Extract the (x, y) coordinate from the center of the cell holding the provided text.  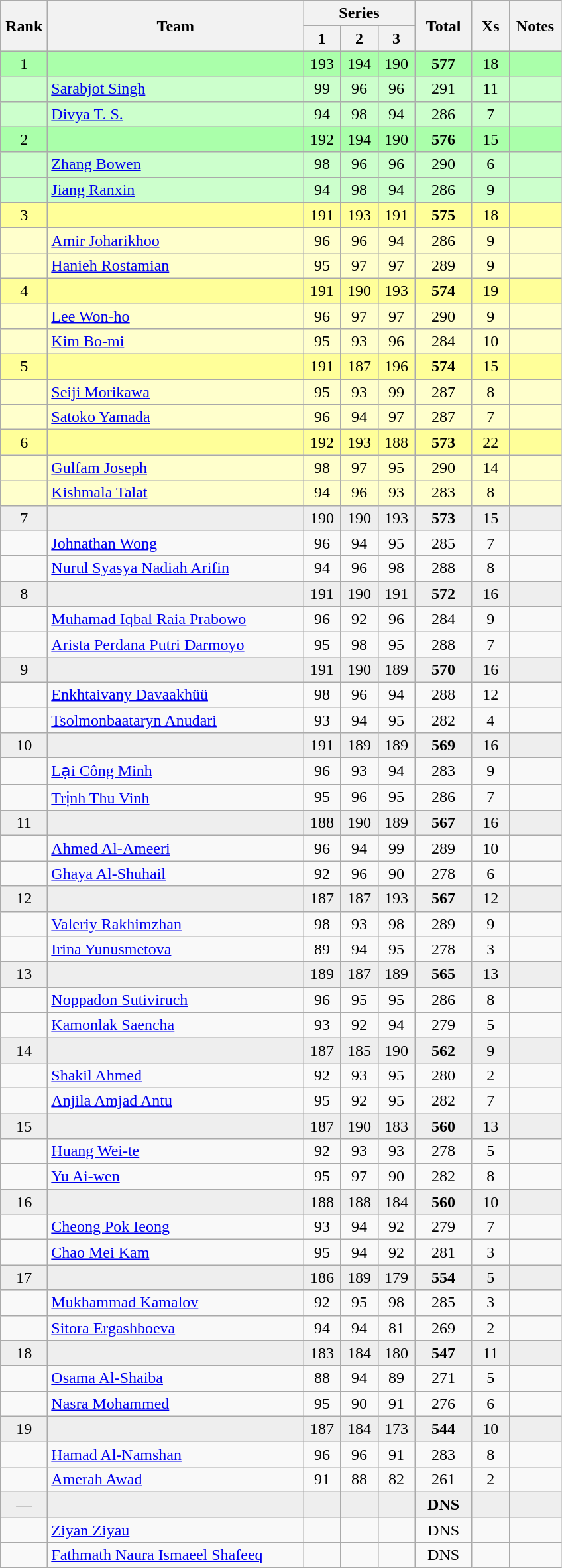
Chao Mei Kam (176, 1252)
Seiji Morikawa (176, 392)
Noppadon Sutiviruch (176, 1000)
Irina Yunusmetova (176, 949)
Johnathan Wong (176, 543)
269 (443, 1328)
Kim Bo-mi (176, 342)
Ghaya Al-Shuhail (176, 874)
Gulfam Joseph (176, 468)
576 (443, 139)
81 (396, 1328)
280 (443, 1075)
Enkhtaivany Davaakhüü (176, 694)
Sarabjot Singh (176, 89)
17 (24, 1277)
Amir Joharikhoo (176, 240)
Team (176, 26)
Rank (24, 26)
22 (490, 442)
Anjila Amjad Antu (176, 1100)
Amerah Awad (176, 1479)
562 (443, 1050)
Kishmala Talat (176, 493)
Divya T. S. (176, 114)
Fathmath Naura Ismaeel Shafeeq (176, 1555)
575 (443, 215)
Lee Won-ho (176, 316)
Zhang Bowen (176, 164)
572 (443, 594)
554 (443, 1277)
Shakil Ahmed (176, 1075)
— (24, 1504)
Total (443, 26)
276 (443, 1404)
Sitora Ergashboeva (176, 1328)
547 (443, 1353)
179 (396, 1277)
82 (396, 1479)
180 (396, 1353)
Cheong Pok Ieong (176, 1227)
Tsolmonbaataryn Anudari (176, 720)
Series (359, 13)
577 (443, 64)
Mukhammad Kamalov (176, 1303)
Trịnh Thu Vinh (176, 797)
Yu Ai-wen (176, 1177)
Arista Perdana Putri Darmoyo (176, 644)
185 (359, 1050)
570 (443, 669)
Hanieh Rostamian (176, 265)
Xs (490, 26)
Osama Al-Shaiba (176, 1378)
Notes (535, 26)
544 (443, 1429)
291 (443, 89)
Ahmed Al-Ameeri (176, 848)
Nasra Mohammed (176, 1404)
Kamonlak Saencha (176, 1025)
281 (443, 1252)
565 (443, 974)
173 (396, 1429)
186 (322, 1277)
Nurul Syasya Nadiah Arifin (176, 568)
261 (443, 1479)
Satoko Yamada (176, 417)
Muhamad Iqbal Raia Prabowo (176, 619)
Huang Wei-te (176, 1151)
Lại Công Minh (176, 771)
Hamad Al-Namshan (176, 1454)
Ziyan Ziyau (176, 1530)
Jiang Ranxin (176, 190)
271 (443, 1378)
196 (396, 367)
Valeriy Rakhimzhan (176, 924)
569 (443, 746)
